Return the [X, Y] coordinate for the center point of the cell that contains the specified text.  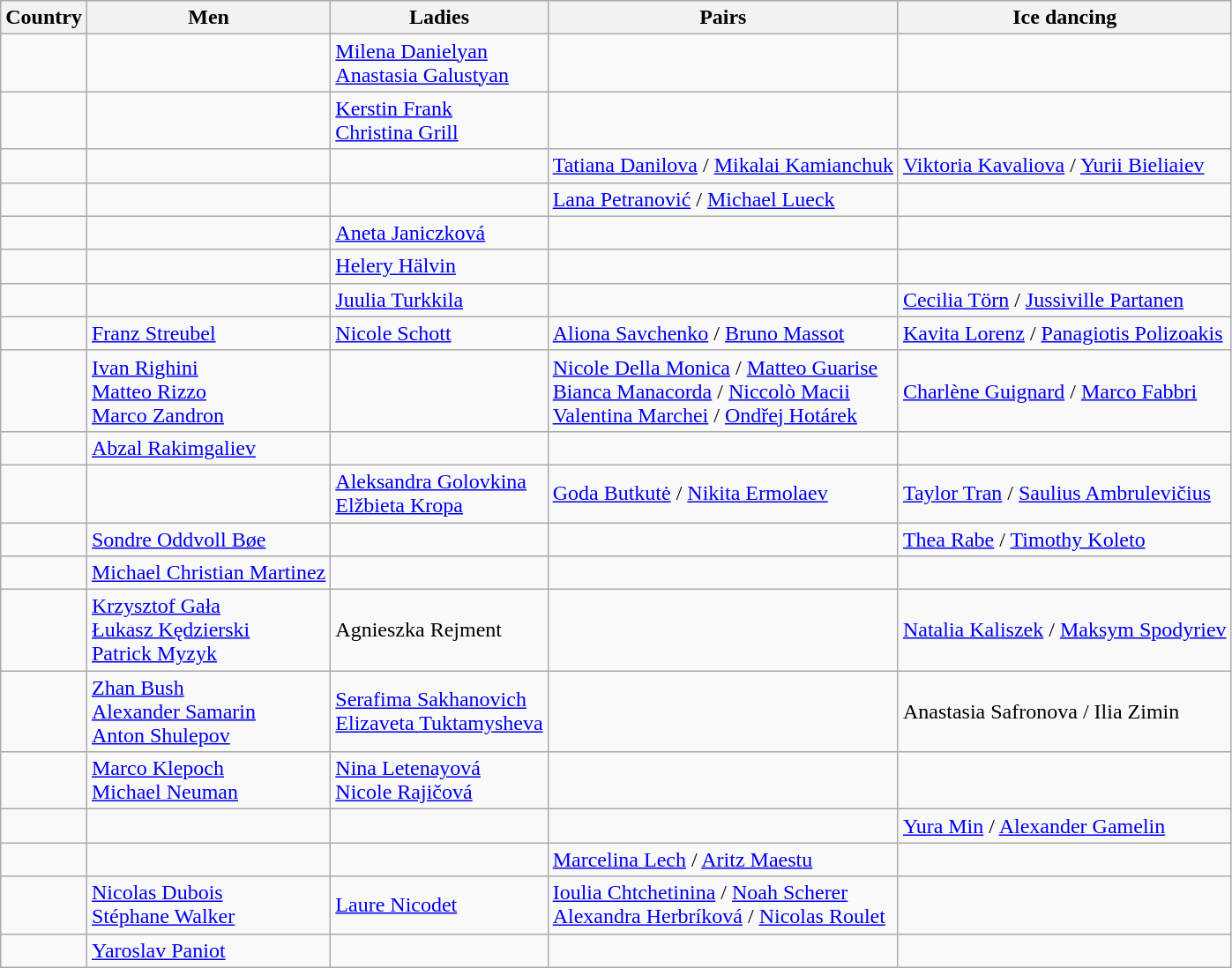
Nicole Schott [439, 333]
Lana Petranović / Michael Lueck [723, 199]
Sondre Oddvoll Bøe [208, 539]
Ice dancing [1064, 18]
Anastasia Safronova / Ilia Zimin [1064, 711]
Milena Danielyan Anastasia Galustyan [439, 63]
Thea Rabe / Timothy Koleto [1064, 539]
Marcelina Lech / Aritz Maestu [723, 860]
Agnieszka Rejment [439, 630]
Nicolas Dubois Stéphane Walker [208, 905]
Aliona Savchenko / Bruno Massot [723, 333]
Yaroslav Paniot [208, 950]
Yura Min / Alexander Gamelin [1064, 826]
Taylor Tran / Saulius Ambrulevičius [1064, 494]
Aleksandra Golovkina Elžbieta Kropa [439, 494]
Tatiana Danilova / Mikalai Kamianchuk [723, 166]
Juulia Turkkila [439, 300]
Laure Nicodet [439, 905]
Krzysztof Gała Łukasz Kędzierski Patrick Myzyk [208, 630]
Natalia Kaliszek / Maksym Spodyriev [1064, 630]
Men [208, 18]
Country [44, 18]
Ivan Righini Matteo Rizzo Marco Zandron [208, 391]
Cecilia Törn / Jussiville Partanen [1064, 300]
Franz Streubel [208, 333]
Marco Klepoch Michael Neuman [208, 781]
Kerstin Frank Christina Grill [439, 120]
Zhan Bush Alexander Samarin Anton Shulepov [208, 711]
Michael Christian Martinez [208, 573]
Nina Letenayová Nicole Rajičová [439, 781]
Pairs [723, 18]
Aneta Janiczková [439, 233]
Ioulia Chtchetinina / Noah Scherer Alexandra Herbríková / Nicolas Roulet [723, 905]
Helery Hälvin [439, 266]
Abzal Rakimgaliev [208, 448]
Charlène Guignard / Marco Fabbri [1064, 391]
Nicole Della Monica / Matteo Guarise Bianca Manacorda / Niccolò Macii Valentina Marchei / Ondřej Hotárek [723, 391]
Kavita Lorenz / Panagiotis Polizoakis [1064, 333]
Serafima Sakhanovich Elizaveta Tuktamysheva [439, 711]
Viktoria Kavaliova / Yurii Bieliaiev [1064, 166]
Goda Butkutė / Nikita Ermolaev [723, 494]
Ladies [439, 18]
